Capture the cell that displays the provided text and extract its (x, y) central coordinate. 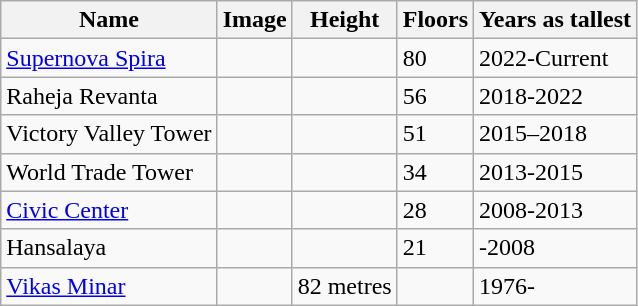
-2008 (556, 248)
2018-2022 (556, 96)
1976- (556, 286)
Supernova Spira (109, 58)
51 (435, 134)
Victory Valley Tower (109, 134)
Vikas Minar (109, 286)
2015–2018 (556, 134)
82 metres (344, 286)
34 (435, 172)
World Trade Tower (109, 172)
2022-Current (556, 58)
Floors (435, 20)
2008-2013 (556, 210)
56 (435, 96)
Raheja Revanta (109, 96)
Height (344, 20)
Years as tallest (556, 20)
Hansalaya (109, 248)
2013-2015 (556, 172)
Image (254, 20)
28 (435, 210)
Name (109, 20)
21 (435, 248)
Civic Center (109, 210)
80 (435, 58)
